Search for the cell housing the specified text and yield its [X, Y] center coordinate. 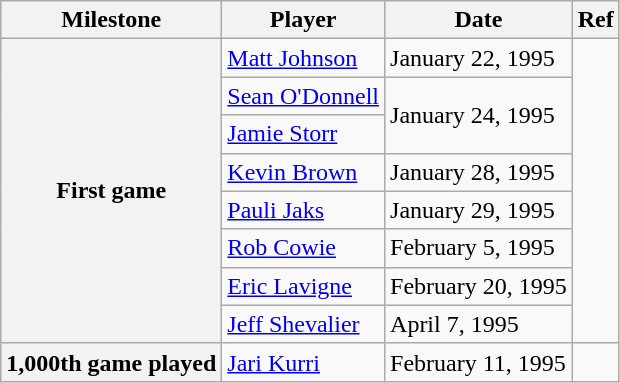
February 11, 1995 [479, 362]
Kevin Brown [304, 172]
Player [304, 20]
Ref [596, 20]
January 29, 1995 [479, 210]
Jamie Storr [304, 134]
Jeff Shevalier [304, 324]
January 28, 1995 [479, 172]
Rob Cowie [304, 248]
February 5, 1995 [479, 248]
January 22, 1995 [479, 58]
1,000th game played [112, 362]
Sean O'Donnell [304, 96]
February 20, 1995 [479, 286]
Matt Johnson [304, 58]
First game [112, 191]
Milestone [112, 20]
Pauli Jaks [304, 210]
Eric Lavigne [304, 286]
Jari Kurri [304, 362]
January 24, 1995 [479, 115]
April 7, 1995 [479, 324]
Date [479, 20]
